Return (x, y) of the center of cell containing provided text 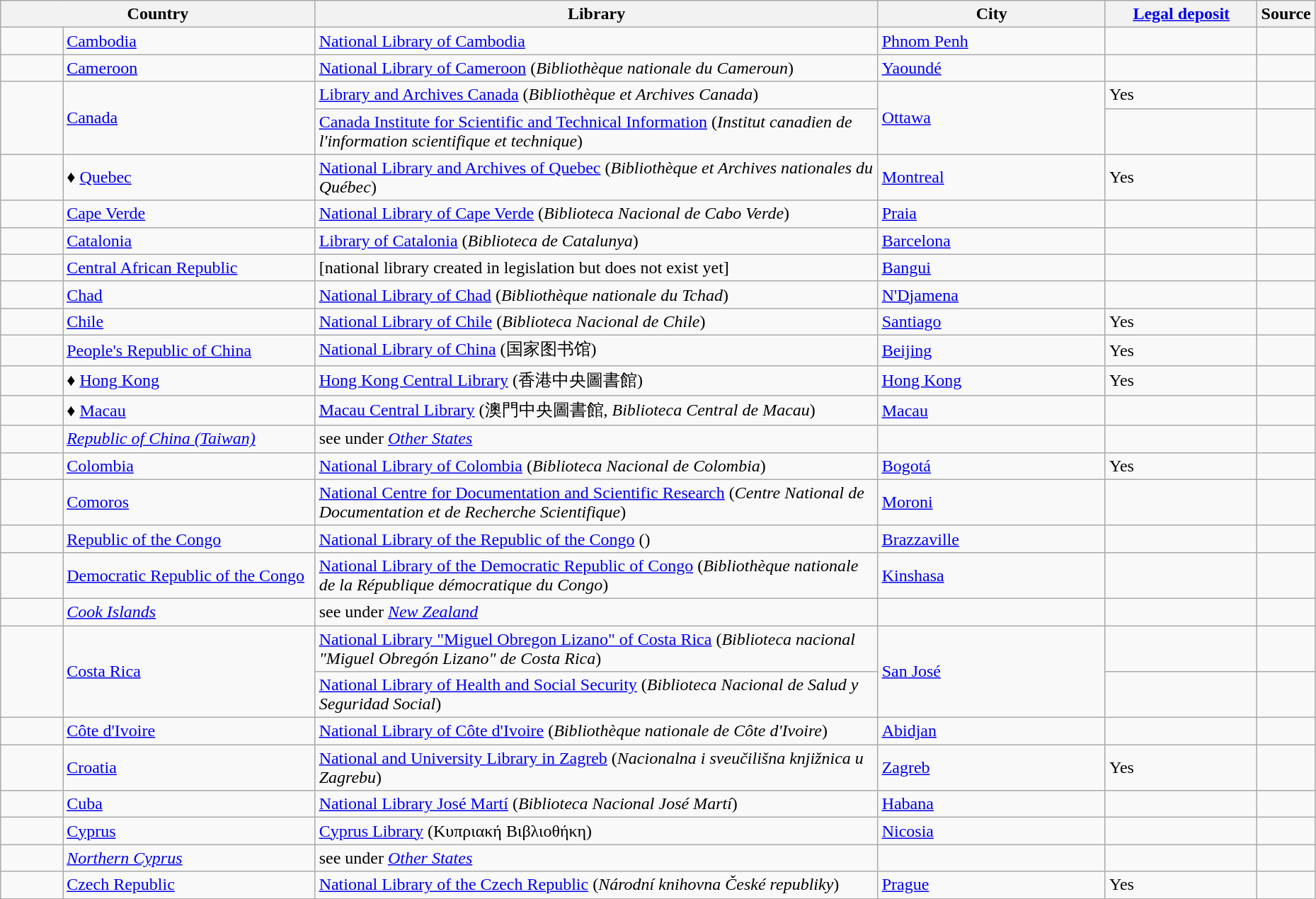
Hong Kong (991, 381)
Prague (991, 885)
Kinshasa (991, 575)
Barcelona (991, 241)
Republic of China (Taiwan) (189, 439)
[national library created in legislation but does not exist yet] (596, 268)
Phnom Penh (991, 41)
Macau Central Library (澳門中央圖書館, Biblioteca Central de Macau) (596, 411)
Library and Archives Canada (Bibliothèque et Archives Canada) (596, 95)
Praia (991, 214)
National Centre for Documentation and Scientific Research (Centre National de Documentation et de Recherche Scientifique) (596, 503)
National Library of Côte d'Ivoire (Bibliothèque nationale de Côte d'Ivoire) (596, 731)
Macau (991, 411)
National Library of Chad (Bibliothèque nationale du Tchad) (596, 294)
National Library "Miguel Obregon Lizano" of Costa Rica (Biblioteca nacional "Miguel Obregón Lizano" de Costa Rica) (596, 648)
Cameroon (189, 68)
Central African Republic (189, 268)
♦ Quebec (189, 177)
National Library of the Czech Republic (Národní knihovna České republiky) (596, 885)
see under New Zealand (596, 612)
Hong Kong Central Library (香港中央圖書館) (596, 381)
People's Republic of China (189, 350)
♦ Hong Kong (189, 381)
National Library of Cameroon (Bibliothèque nationale du Cameroun) (596, 68)
National Library of Cape Verde (Biblioteca Nacional de Cabo Verde) (596, 214)
Republic of the Congo (189, 539)
Cook Islands (189, 612)
National Library and Archives of Quebec (Bibliothèque et Archives nationales du Québec) (596, 177)
Cyprus Library (Κυπριακή Βιβλιοθήκη) (596, 831)
Czech Republic (189, 885)
Canada Institute for Scientific and Technical Information (Institut canadien de l'information scientifique et technique) (596, 132)
Country (158, 14)
National Library of Health and Social Security (Biblioteca Nacional de Salud y Seguridad Social) (596, 695)
Chile (189, 321)
Cyprus (189, 831)
City (991, 14)
Cambodia (189, 41)
Côte d'Ivoire (189, 731)
Chad (189, 294)
Catalonia (189, 241)
Legal deposit (1181, 14)
Cuba (189, 804)
Brazzaville (991, 539)
Canada (189, 118)
Croatia (189, 767)
Source (1286, 14)
♦ Macau (189, 411)
Santiago (991, 321)
Yaoundé (991, 68)
National Library of China (国家图书馆) (596, 350)
Beijing (991, 350)
National Library of the Democratic Republic of Congo (Bibliothèque nationale de la République démocratique du Congo) (596, 575)
Democratic Republic of the Congo (189, 575)
Ottawa (991, 118)
Nicosia (991, 831)
National Library of Chile (Biblioteca Nacional de Chile) (596, 321)
San José (991, 672)
Cape Verde (189, 214)
Library (596, 14)
Habana (991, 804)
National Library of Cambodia (596, 41)
Moroni (991, 503)
Zagreb (991, 767)
Costa Rica (189, 672)
National Library of the Republic of the Congo () (596, 539)
National and University Library in Zagreb (Nacionalna i sveučilišna knjižnica u Zagrebu) (596, 767)
Northern Cyprus (189, 858)
National Library of Colombia (Biblioteca Nacional de Colombia) (596, 466)
Abidjan (991, 731)
Library of Catalonia (Biblioteca de Catalunya) (596, 241)
Colombia (189, 466)
Bogotá (991, 466)
N'Djamena (991, 294)
Montreal (991, 177)
Comoros (189, 503)
National Library José Martí (Biblioteca Nacional José Martí) (596, 804)
Bangui (991, 268)
